Scan for the cell matching the given text and deliver its [x, y] coordinate at center. 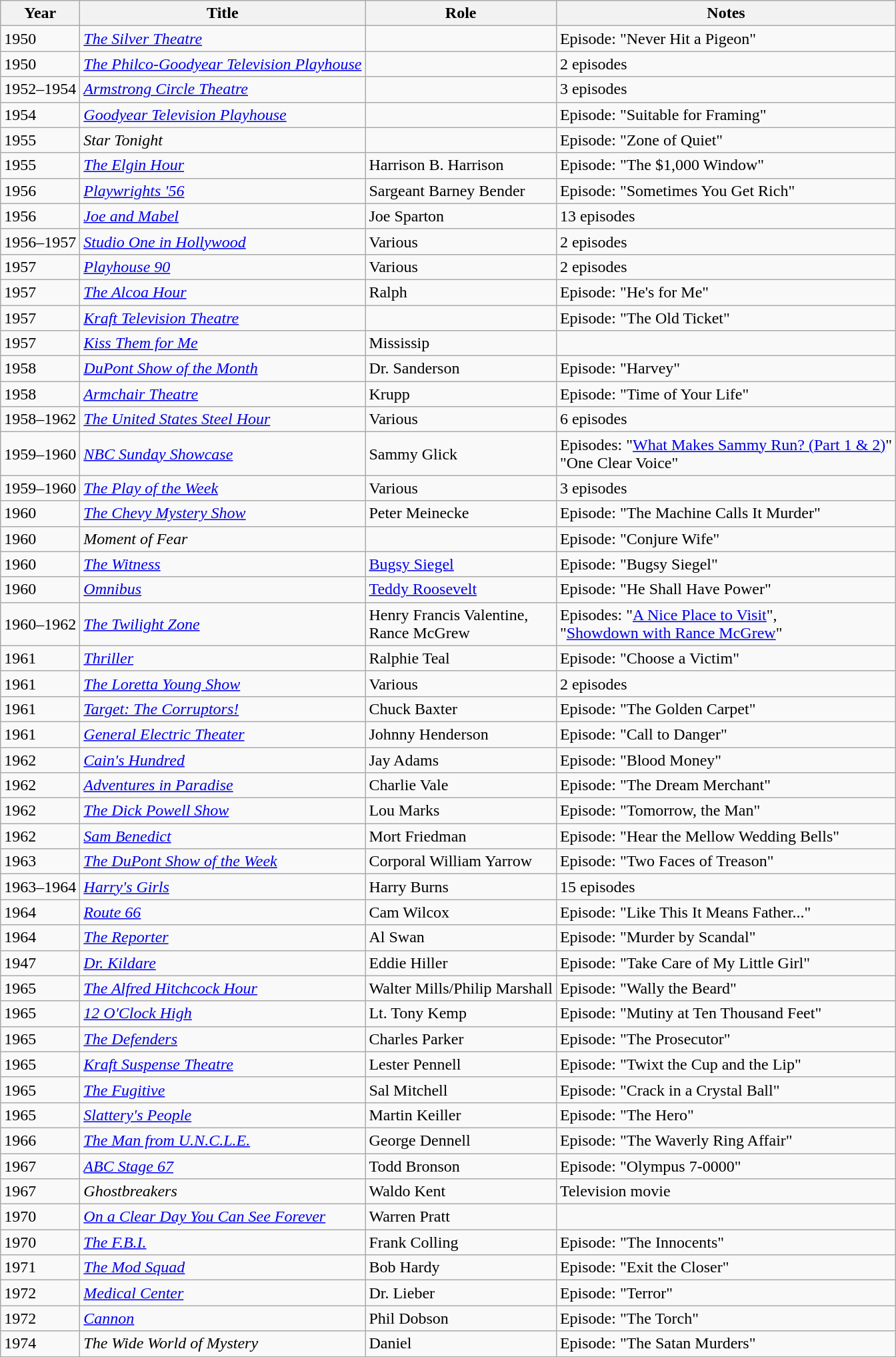
Episode: "Conjure Wife" [725, 539]
1963 [40, 862]
Episode: "Murder by Scandal" [725, 938]
Walter Mills/Philip Marshall [461, 988]
The Loretta Young Show [223, 684]
1971 [40, 1268]
Episode: "The Machine Calls It Murder" [725, 513]
George Dennell [461, 1140]
Playwrights '56 [223, 191]
Episode: "Crack in a Crystal Ball" [725, 1090]
The Defenders [223, 1039]
The DuPont Show of the Week [223, 862]
Charlie Vale [461, 786]
Goodyear Television Playhouse [223, 115]
Studio One in Hollywood [223, 241]
Dr. Lieber [461, 1293]
Episode: "Suitable for Framing" [725, 115]
1960–1962 [40, 624]
Episode: "The Waverly Ring Affair" [725, 1140]
Episode: "Twixt the Cup and the Lip" [725, 1064]
Episode: "Exit the Closer" [725, 1268]
Lou Marks [461, 811]
Adventures in Paradise [223, 786]
Episode: "Mutiny at Ten Thousand Feet" [725, 1014]
1954 [40, 115]
Episode: "Choose a Victim" [725, 658]
Episode: "The Torch" [725, 1318]
Mort Friedman [461, 836]
Armstrong Circle Theatre [223, 89]
Episode: "Like This It Means Father..." [725, 912]
Kraft Television Theatre [223, 318]
Johnny Henderson [461, 734]
Corporal William Yarrow [461, 862]
The Elgin Hour [223, 165]
Charles Parker [461, 1039]
Thriller [223, 658]
Episode: "The Golden Carpet" [725, 709]
Sargeant Barney Bender [461, 191]
Episode: "The Innocents" [725, 1242]
Television movie [725, 1192]
Route 66 [223, 912]
Episode: "The $1,000 Window" [725, 165]
Kraft Suspense Theatre [223, 1064]
Al Swan [461, 938]
Episodes: "A Nice Place to Visit","Showdown with Rance McGrew" [725, 624]
13 episodes [725, 216]
The Alcoa Hour [223, 292]
The Play of the Week [223, 488]
Armchair Theatre [223, 394]
Episode: "He Shall Have Power" [725, 589]
Episode: "The Satan Murders" [725, 1344]
Phil Dobson [461, 1318]
1974 [40, 1344]
The United States Steel Hour [223, 419]
Jay Adams [461, 760]
Todd Bronson [461, 1166]
The Silver Theatre [223, 39]
Lester Pennell [461, 1064]
Krupp [461, 394]
Frank Colling [461, 1242]
Joe and Mabel [223, 216]
Episode: "Wally the Beard" [725, 988]
On a Clear Day You Can See Forever [223, 1217]
Lt. Tony Kemp [461, 1014]
Episode: "Zone of Quiet" [725, 140]
Role [461, 13]
Henry Francis Valentine,Rance McGrew [461, 624]
Episode: "Sometimes You Get Rich" [725, 191]
1952–1954 [40, 89]
Title [223, 13]
1956–1957 [40, 241]
Episode: "Olympus 7-0000" [725, 1166]
The Fugitive [223, 1090]
Episode: "The Hero" [725, 1115]
Cam Wilcox [461, 912]
Episode: "Call to Danger" [725, 734]
Episode: "Tomorrow, the Man" [725, 811]
The Alfred Hitchcock Hour [223, 988]
Waldo Kent [461, 1192]
Ralph [461, 292]
Sam Benedict [223, 836]
Episode: "Two Faces of Treason" [725, 862]
1958–1962 [40, 419]
Episode: "Take Care of My Little Girl" [725, 963]
Sal Mitchell [461, 1090]
Teddy Roosevelt [461, 589]
Harrison B. Harrison [461, 165]
Ralphie Teal [461, 658]
NBC Sunday Showcase [223, 453]
Bob Hardy [461, 1268]
The Dick Powell Show [223, 811]
1963–1964 [40, 887]
Daniel [461, 1344]
Omnibus [223, 589]
General Electric Theater [223, 734]
Medical Center [223, 1293]
Harry's Girls [223, 887]
Eddie Hiller [461, 963]
Cain's Hundred [223, 760]
DuPont Show of the Month [223, 369]
Episode: "The Old Ticket" [725, 318]
12 O'Clock High [223, 1014]
Bugsy Siegel [461, 564]
The Witness [223, 564]
Playhouse 90 [223, 267]
6 episodes [725, 419]
The Man from U.N.C.L.E. [223, 1140]
Harry Burns [461, 887]
Warren Pratt [461, 1217]
The Chevy Mystery Show [223, 513]
Year [40, 13]
The Mod Squad [223, 1268]
Episode: "Time of Your Life" [725, 394]
Episode: "The Prosecutor" [725, 1039]
Episode: "Harvey" [725, 369]
1947 [40, 963]
Episode: "The Dream Merchant" [725, 786]
Dr. Sanderson [461, 369]
Cannon [223, 1318]
Episode: "He's for Me" [725, 292]
Slattery's People [223, 1115]
Episodes: "What Makes Sammy Run? (Part 1 & 2)""One Clear Voice" [725, 453]
Sammy Glick [461, 453]
Chuck Baxter [461, 709]
15 episodes [725, 887]
The Wide World of Mystery [223, 1344]
Star Tonight [223, 140]
Joe Sparton [461, 216]
Episode: "Terror" [725, 1293]
The Twilight Zone [223, 624]
Target: The Corruptors! [223, 709]
Episode: "Blood Money" [725, 760]
Kiss Them for Me [223, 343]
Martin Keiller [461, 1115]
Episode: "Bugsy Siegel" [725, 564]
Mississip [461, 343]
Episode: "Hear the Mellow Wedding Bells" [725, 836]
ABC Stage 67 [223, 1166]
Dr. Kildare [223, 963]
The Philco-Goodyear Television Playhouse [223, 64]
The Reporter [223, 938]
Peter Meinecke [461, 513]
Episode: "Never Hit a Pigeon" [725, 39]
Notes [725, 13]
Ghostbreakers [223, 1192]
1966 [40, 1140]
The F.B.I. [223, 1242]
Moment of Fear [223, 539]
